Identify which cell holds the provided text, then report its [X, Y] central coordinate. 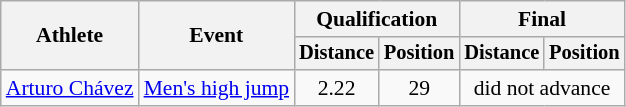
Men's high jump [217, 88]
Athlete [70, 36]
Qualification [376, 19]
Final [542, 19]
29 [419, 88]
Event [217, 36]
Arturo Chávez [70, 88]
did not advance [542, 88]
2.22 [336, 88]
